Identify which cell holds the provided text, then report its (X, Y) central coordinate. 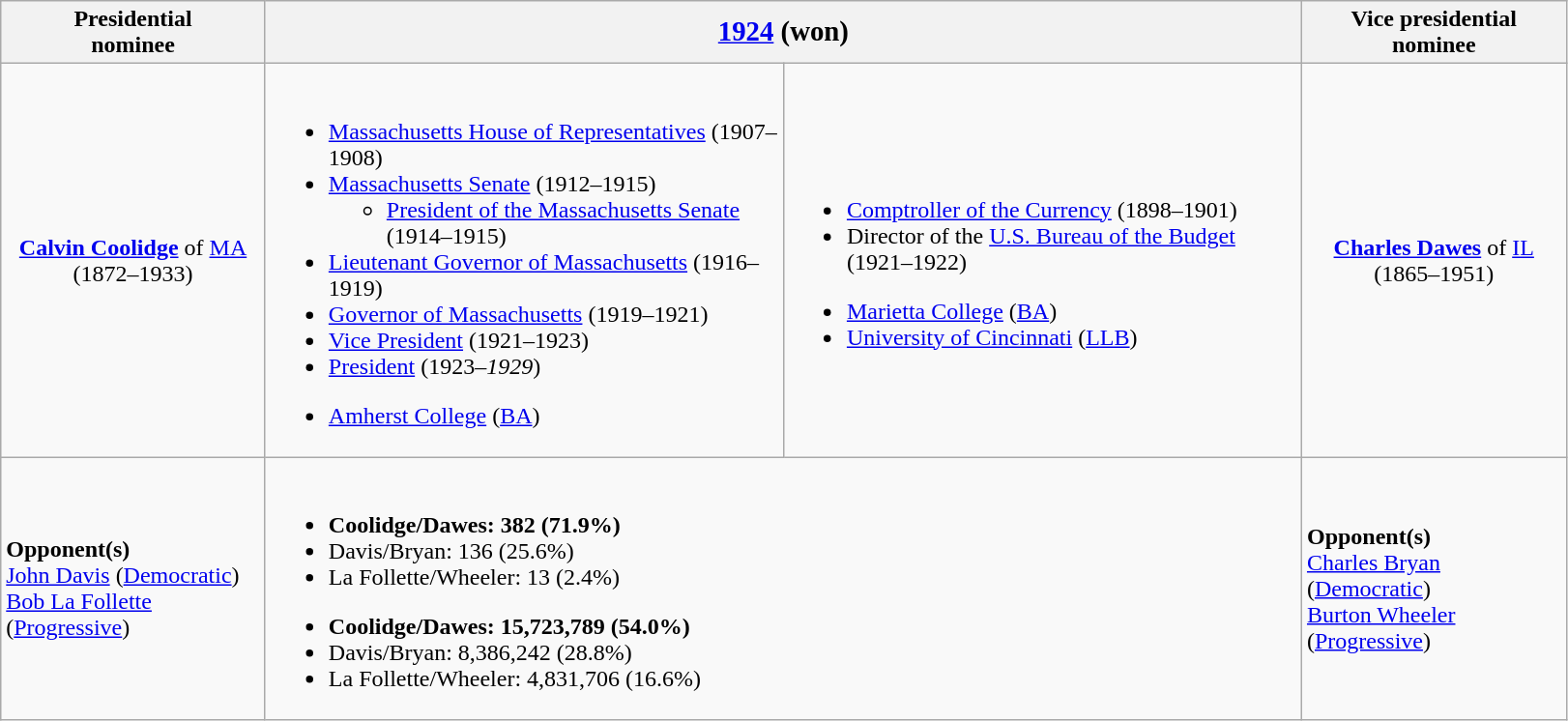
1924 (won) (783, 33)
Vice presidentialnominee (1434, 33)
Opponent(s)Charles Bryan (Democratic)Burton Wheeler (Progressive) (1434, 589)
Comptroller of the Currency (1898–1901)Director of the U.S. Bureau of the Budget (1921–1922)Marietta College (BA)University of Cincinnati (LLB) (1042, 261)
Charles Dawes of IL(1865–1951) (1434, 261)
Opponent(s)John Davis (Democratic)Bob La Follette (Progressive) (133, 589)
Presidentialnominee (133, 33)
Calvin Coolidge of MA(1872–1933) (133, 261)
